Return the [X, Y] coordinate for the center point of the cell that contains the specified text.  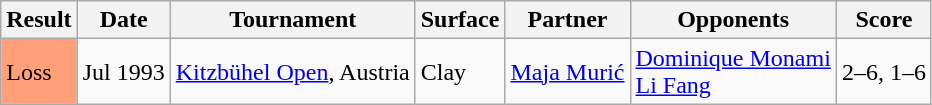
Tournament [292, 20]
Partner [568, 20]
Surface [460, 20]
Clay [460, 72]
Score [884, 20]
Kitzbühel Open, Austria [292, 72]
Opponents [733, 20]
Jul 1993 [124, 72]
Dominique Monami Li Fang [733, 72]
Result [39, 20]
Date [124, 20]
Maja Murić [568, 72]
Loss [39, 72]
2–6, 1–6 [884, 72]
